Determine the (x, y) coordinate at the center of the cell enclosing the given text.  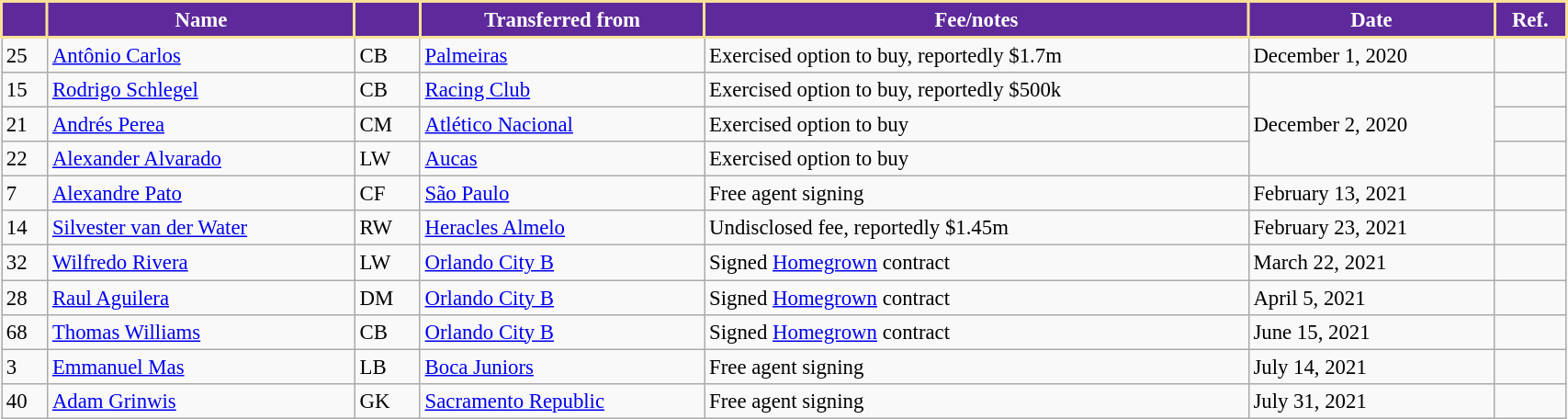
Transferred from (562, 20)
Date (1371, 20)
December 1, 2020 (1371, 55)
Antônio Carlos (202, 55)
February 13, 2021 (1371, 194)
40 (25, 401)
Heracles Almelo (562, 229)
Thomas Williams (202, 332)
Boca Juniors (562, 367)
Aucas (562, 159)
Racing Club (562, 90)
Adam Grinwis (202, 401)
Ref. (1530, 20)
DM (388, 298)
15 (25, 90)
Wilfredo Rivera (202, 263)
March 22, 2021 (1371, 263)
14 (25, 229)
Sacramento Republic (562, 401)
21 (25, 125)
São Paulo (562, 194)
July 14, 2021 (1371, 367)
Rodrigo Schlegel (202, 90)
22 (25, 159)
Undisclosed fee, reportedly $1.45m (976, 229)
25 (25, 55)
February 23, 2021 (1371, 229)
CM (388, 125)
Exercised option to buy, reportedly $500k (976, 90)
June 15, 2021 (1371, 332)
Alexander Alvarado (202, 159)
December 2, 2020 (1371, 125)
Name (202, 20)
RW (388, 229)
Andrés Perea (202, 125)
April 5, 2021 (1371, 298)
28 (25, 298)
32 (25, 263)
CF (388, 194)
Silvester van der Water (202, 229)
68 (25, 332)
Atlético Nacional (562, 125)
3 (25, 367)
July 31, 2021 (1371, 401)
LB (388, 367)
Alexandre Pato (202, 194)
7 (25, 194)
Emmanuel Mas (202, 367)
GK (388, 401)
Fee/notes (976, 20)
Palmeiras (562, 55)
Exercised option to buy, reportedly $1.7m (976, 55)
Raul Aguilera (202, 298)
